Pinpoint the cell where the given text exists, returning its (X, Y) midpoint coordinate. 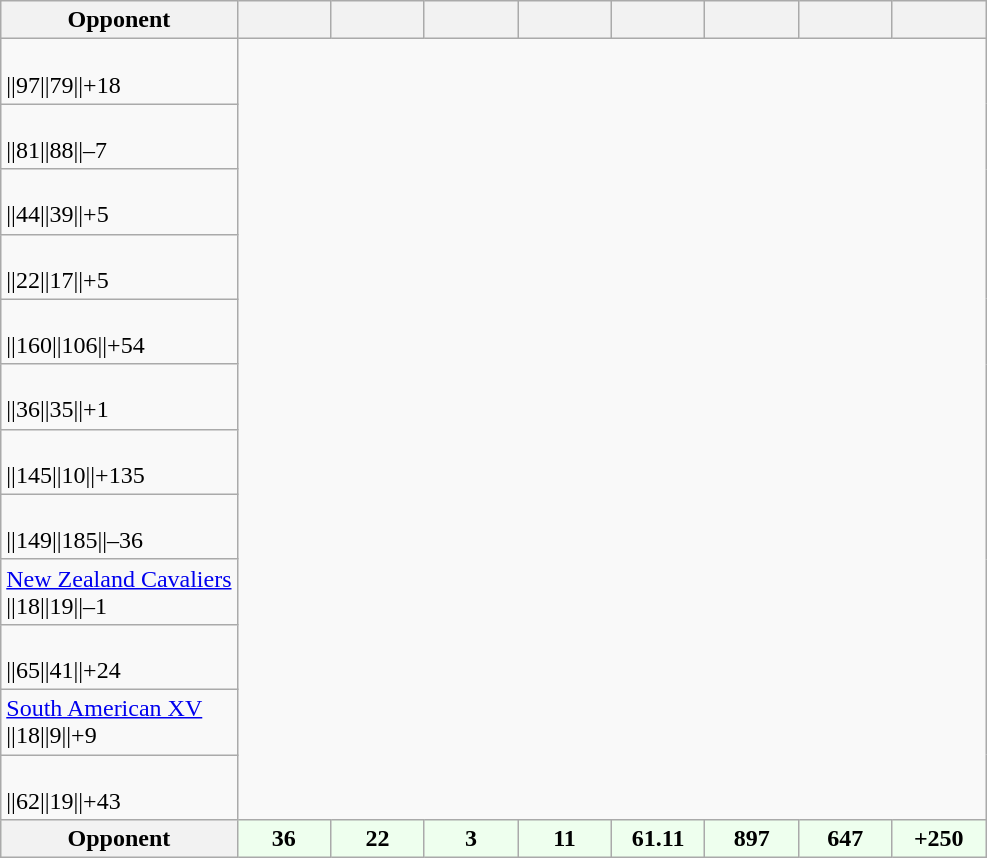
||22||17||+5 (119, 266)
South American XV||18||9||+9 (119, 722)
New Zealand Cavaliers||18||19||–1 (119, 592)
3 (471, 839)
61.11 (658, 839)
647 (845, 839)
||62||19||+43 (119, 786)
||81||88||–7 (119, 136)
11 (565, 839)
897 (752, 839)
||149||185||–36 (119, 526)
||145||10||+135 (119, 462)
||65||41||+24 (119, 656)
+250 (939, 839)
||160||106||+54 (119, 332)
||97||79||+18 (119, 72)
22 (378, 839)
||44||39||+5 (119, 202)
36 (284, 839)
||36||35||+1 (119, 396)
